Determine the [X, Y] coordinate at the center of the cell enclosing the given text.  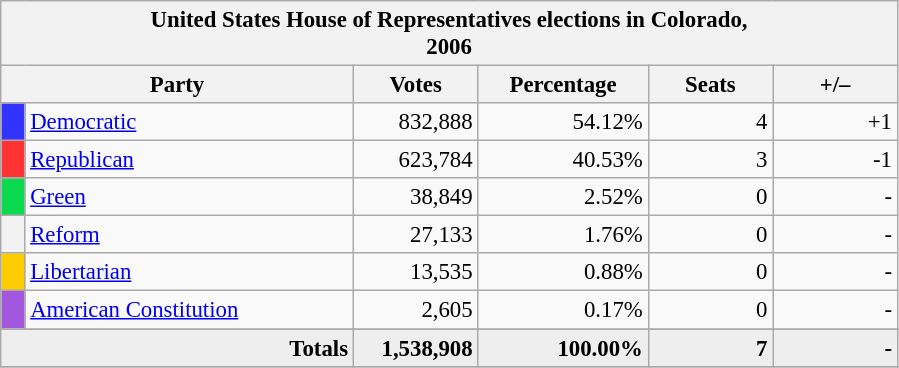
-1 [836, 160]
1,538,908 [416, 348]
27,133 [416, 235]
7 [710, 348]
1.76% [563, 235]
2,605 [416, 310]
Party [178, 85]
54.12% [563, 122]
Votes [416, 85]
Percentage [563, 85]
+1 [836, 122]
United States House of Representatives elections in Colorado,2006 [450, 34]
Green [189, 197]
Libertarian [189, 273]
13,535 [416, 273]
0.17% [563, 310]
623,784 [416, 160]
Democratic [189, 122]
2.52% [563, 197]
Totals [178, 348]
Republican [189, 160]
0.88% [563, 273]
38,849 [416, 197]
40.53% [563, 160]
100.00% [563, 348]
Reform [189, 235]
832,888 [416, 122]
4 [710, 122]
+/– [836, 85]
3 [710, 160]
Seats [710, 85]
American Constitution [189, 310]
